From the cell containing the given text, extract its center point as (x, y) coordinate. 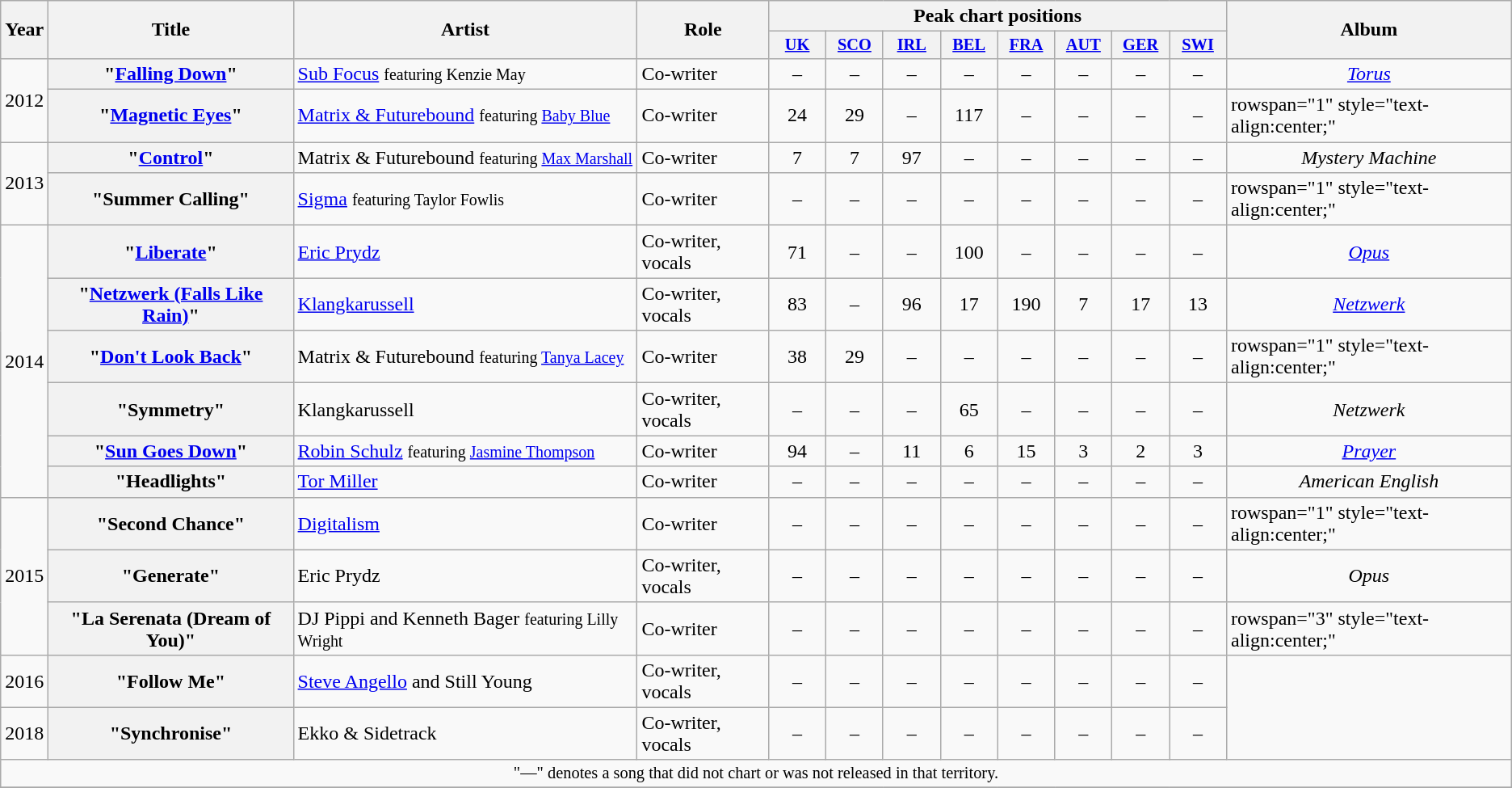
Mystery Machine (1368, 158)
11 (911, 451)
71 (798, 252)
Sub Focus featuring Kenzie May (465, 74)
UK (798, 45)
2013 (24, 184)
"—" denotes a song that did not chart or was not released in that territory. (756, 773)
"Generate" (171, 575)
Ekko & Sidetrack (465, 734)
Robin Schulz featuring Jasmine Thompson (465, 451)
SWI (1199, 45)
2012 (24, 100)
BEL (969, 45)
2016 (24, 681)
Matrix & Futurebound featuring Tanya Lacey (465, 357)
FRA (1026, 45)
"Symmetry" (171, 409)
"Summer Calling" (171, 199)
2 (1140, 451)
Tor Miller (465, 482)
83 (798, 304)
100 (969, 252)
"Second Chance" (171, 524)
6 (969, 451)
15 (1026, 451)
Digitalism (465, 524)
97 (911, 158)
Steve Angello and Still Young (465, 681)
24 (798, 116)
Album (1368, 30)
94 (798, 451)
Sigma featuring Taylor Fowlis (465, 199)
"Follow Me" (171, 681)
"Headlights" (171, 482)
96 (911, 304)
"Control" (171, 158)
Year (24, 30)
"La Serenata (Dream of You)" (171, 629)
"Sun Goes Down" (171, 451)
"Magnetic Eyes" (171, 116)
65 (969, 409)
American English (1368, 482)
"Falling Down" (171, 74)
190 (1026, 304)
Role (703, 30)
rowspan="3" style="text-align:center;" (1368, 629)
SCO (855, 45)
"Don't Look Back" (171, 357)
DJ Pippi and Kenneth Bager featuring Lilly Wright (465, 629)
2014 (24, 361)
38 (798, 357)
Artist (465, 30)
IRL (911, 45)
"Liberate" (171, 252)
13 (1199, 304)
Prayer (1368, 451)
Torus (1368, 74)
2015 (24, 575)
"Synchronise" (171, 734)
"Netzwerk (Falls Like Rain)" (171, 304)
Title (171, 30)
Matrix & Futurebound featuring Baby Blue (465, 116)
117 (969, 116)
2018 (24, 734)
AUT (1084, 45)
GER (1140, 45)
Matrix & Futurebound featuring Max Marshall (465, 158)
Peak chart positions (998, 16)
